For the text-containing cell, return its midpoint in [X, Y] coordinate format. 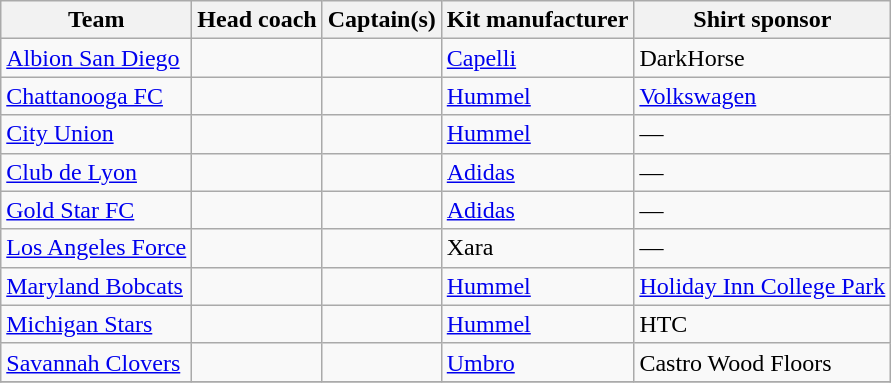
City Union [96, 134]
Holiday Inn College Park [762, 286]
Michigan Stars [96, 324]
Maryland Bobcats [96, 286]
Head coach [257, 20]
Castro Wood Floors [762, 362]
Los Angeles Force [96, 248]
Chattanooga FC [96, 96]
Captain(s) [382, 20]
Kit manufacturer [538, 20]
DarkHorse [762, 58]
Gold Star FC [96, 210]
Shirt sponsor [762, 20]
Team [96, 20]
HTC [762, 324]
Xara [538, 248]
Albion San Diego [96, 58]
Club de Lyon [96, 172]
Savannah Clovers [96, 362]
Umbro [538, 362]
Capelli [538, 58]
Volkswagen [762, 96]
